Pinpoint the cell where the given text exists, returning its (X, Y) midpoint coordinate. 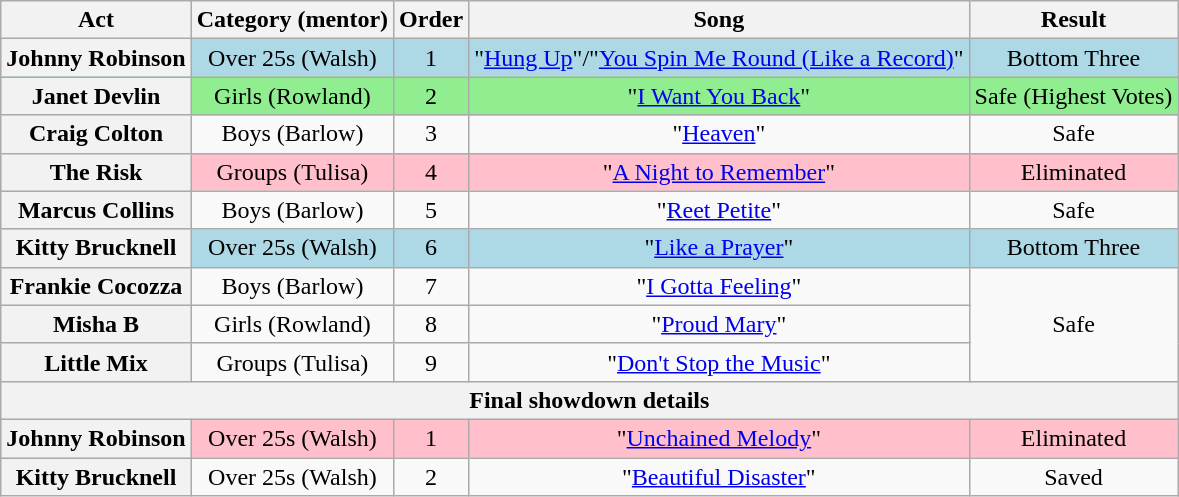
Final showdown details (590, 400)
Saved (1074, 477)
The Risk (96, 172)
"Heaven" (719, 134)
"A Night to Remember" (719, 172)
5 (432, 210)
"Beautiful Disaster" (719, 477)
"Don't Stop the Music" (719, 362)
"I Gotta Feeling" (719, 286)
Frankie Cocozza (96, 286)
9 (432, 362)
8 (432, 324)
"Like a Prayer" (719, 248)
"Unchained Melody" (719, 438)
6 (432, 248)
Order (432, 20)
4 (432, 172)
Craig Colton (96, 134)
Act (96, 20)
7 (432, 286)
Category (mentor) (292, 20)
3 (432, 134)
Janet Devlin (96, 96)
Result (1074, 20)
"I Want You Back" (719, 96)
"Hung Up"/"You Spin Me Round (Like a Record)" (719, 58)
"Reet Petite" (719, 210)
Song (719, 20)
Marcus Collins (96, 210)
"Proud Mary" (719, 324)
Little Mix (96, 362)
Safe (Highest Votes) (1074, 96)
Misha B (96, 324)
